Detect which cell encompasses the target text, then output its [x, y] center coordinate. 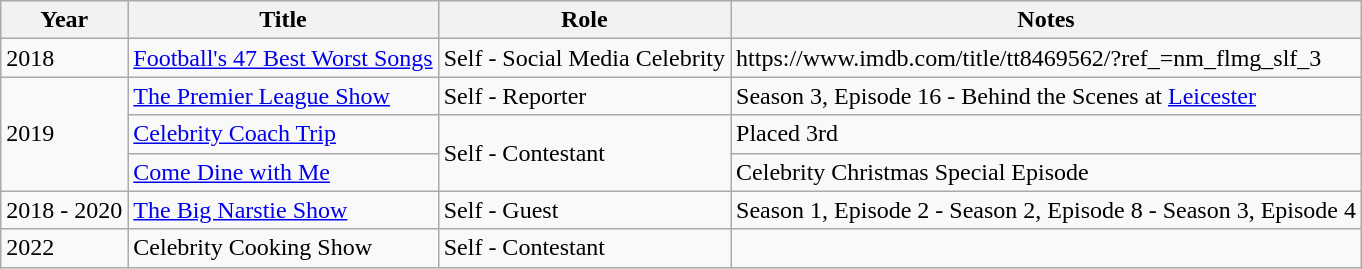
Come Dine with Me [283, 172]
Season 1, Episode 2 - Season 2, Episode 8 - Season 3, Episode 4 [1046, 210]
2022 [64, 248]
Celebrity Coach Trip [283, 134]
The Big Narstie Show [283, 210]
Notes [1046, 20]
The Premier League Show [283, 96]
Self - Reporter [584, 96]
Season 3, Episode 16 - Behind the Scenes at Leicester [1046, 96]
Role [584, 20]
Self - Social Media Celebrity [584, 58]
2018 - 2020 [64, 210]
2019 [64, 134]
Placed 3rd [1046, 134]
2018 [64, 58]
Celebrity Cooking Show [283, 248]
Football's 47 Best Worst Songs [283, 58]
https://www.imdb.com/title/tt8469562/?ref_=nm_flmg_slf_3 [1046, 58]
Self - Guest [584, 210]
Title [283, 20]
Year [64, 20]
Celebrity Christmas Special Episode [1046, 172]
